Provide the [X, Y] coordinate of the cell's center where the given text is located.  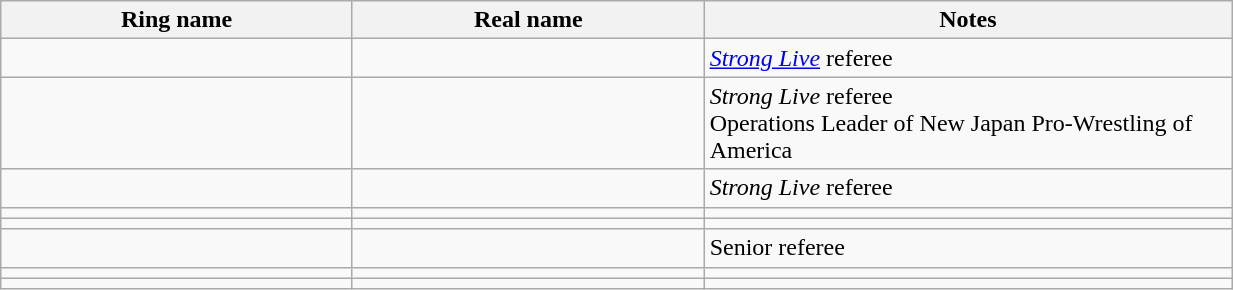
Ring name [177, 20]
Strong Live refereeOperations Leader of New Japan Pro-Wrestling of America [968, 123]
Real name [528, 20]
Senior referee [968, 248]
Notes [968, 20]
